Return the (x, y) coordinate for the center point of the cell that contains the specified text.  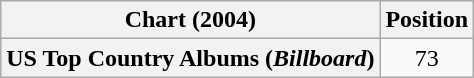
Chart (2004) (190, 20)
US Top Country Albums (Billboard) (190, 58)
73 (427, 58)
Position (427, 20)
